Detect which cell encompasses the target text, then output its [X, Y] center coordinate. 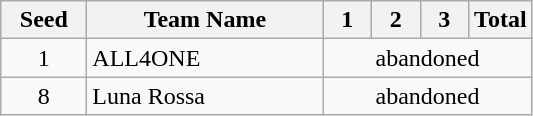
8 [44, 96]
Team Name [205, 20]
ALL4ONE [205, 58]
3 [444, 20]
Seed [44, 20]
2 [396, 20]
Luna Rossa [205, 96]
Total [501, 20]
